Return the [x, y] coordinate for the center point of the cell that contains the specified text.  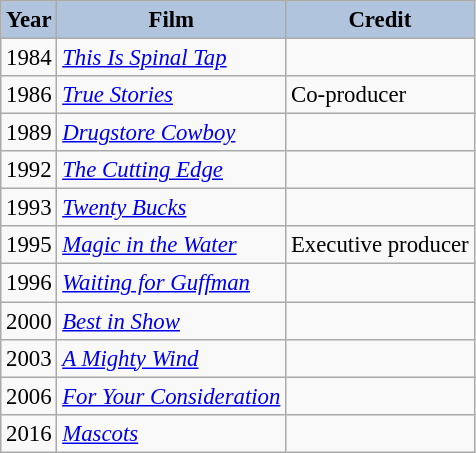
Co-producer [380, 95]
For Your Consideration [172, 396]
Waiting for Guffman [172, 283]
The Cutting Edge [172, 170]
Executive producer [380, 245]
2003 [29, 358]
Year [29, 20]
1995 [29, 245]
2006 [29, 396]
1986 [29, 95]
2000 [29, 321]
1996 [29, 283]
1989 [29, 133]
This Is Spinal Tap [172, 58]
A Mighty Wind [172, 358]
Drugstore Cowboy [172, 133]
1984 [29, 58]
2016 [29, 433]
Best in Show [172, 321]
Film [172, 20]
1993 [29, 208]
True Stories [172, 95]
1992 [29, 170]
Mascots [172, 433]
Credit [380, 20]
Magic in the Water [172, 245]
Twenty Bucks [172, 208]
